Determine the [x, y] coordinate at the center of the cell enclosing the given text.  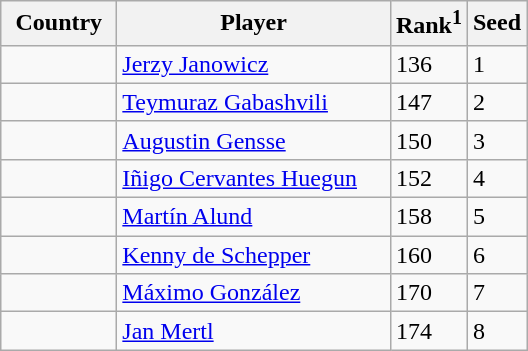
Kenny de Schepper [254, 255]
152 [428, 178]
4 [496, 178]
170 [428, 293]
147 [428, 102]
Country [59, 24]
136 [428, 64]
174 [428, 331]
Máximo González [254, 293]
7 [496, 293]
3 [496, 140]
Iñigo Cervantes Huegun [254, 178]
5 [496, 217]
160 [428, 255]
Jerzy Janowicz [254, 64]
150 [428, 140]
Seed [496, 24]
2 [496, 102]
6 [496, 255]
8 [496, 331]
Rank1 [428, 24]
Jan Mertl [254, 331]
Augustin Gensse [254, 140]
158 [428, 217]
Teymuraz Gabashvili [254, 102]
1 [496, 64]
Martín Alund [254, 217]
Player [254, 24]
